Provide the [X, Y] coordinate of the cell's center where the given text is located.  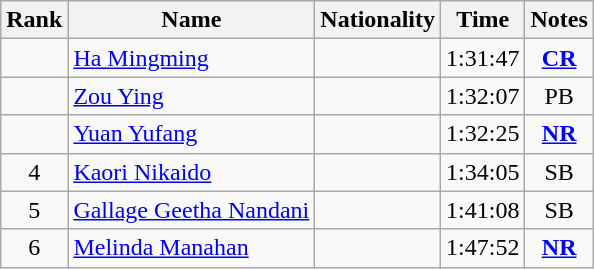
Time [483, 20]
Name [192, 20]
Ha Mingming [192, 58]
PB [559, 96]
Kaori Nikaido [192, 172]
Nationality [378, 20]
1:34:05 [483, 172]
1:31:47 [483, 58]
1:32:07 [483, 96]
6 [34, 248]
1:41:08 [483, 210]
1:47:52 [483, 248]
Rank [34, 20]
1:32:25 [483, 134]
Yuan Yufang [192, 134]
Melinda Manahan [192, 248]
Zou Ying [192, 96]
5 [34, 210]
Notes [559, 20]
Gallage Geetha Nandani [192, 210]
CR [559, 58]
4 [34, 172]
